Extract the [X, Y] coordinate from the center of the cell holding the provided text.  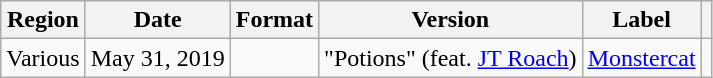
Various [43, 58]
"Potions" (feat. JT Roach) [451, 58]
Format [274, 20]
May 31, 2019 [158, 58]
Date [158, 20]
Region [43, 20]
Monstercat [642, 58]
Version [451, 20]
Label [642, 20]
